Pinpoint the cell where the given text exists, returning its (X, Y) midpoint coordinate. 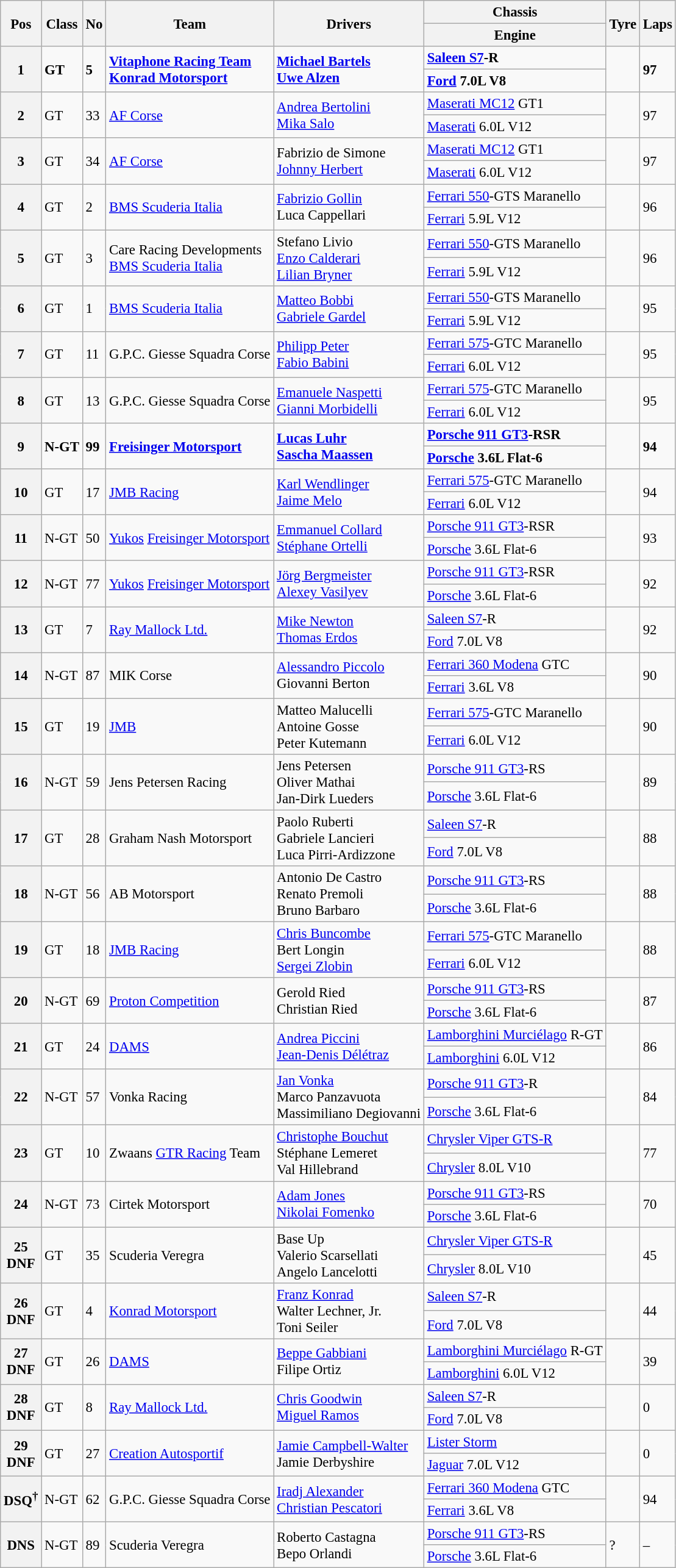
Fabrizio Gollin Luca Cappellari (349, 207)
Fabrizio de Simone Johnny Herbert (349, 161)
22 (21, 1098)
DNS (21, 1545)
26DNF (21, 1311)
Adam Jones Nikolai Fomenko (349, 1204)
62 (94, 1499)
Drivers (349, 23)
JMB (190, 726)
Gerold Ried Christian Ried (349, 1000)
Alessandro Piccolo Giovanni Berton (349, 676)
Cirtek Motorsport (190, 1204)
Lucas Luhr Sascha Maassen (349, 446)
Porsche 911 GT3-R (514, 1084)
33 (94, 115)
Karl Wendlinger Jaime Melo (349, 492)
25DNF (21, 1255)
Matteo Bobbi Gabriele Gardel (349, 309)
14 (21, 676)
86 (657, 1047)
Stefano Livio Enzo Calderari Lilian Bryner (349, 258)
84 (657, 1098)
Beppe Gabbiani Filipe Ortiz (349, 1361)
57 (94, 1098)
12 (21, 584)
9 (21, 446)
20 (21, 1000)
Lister Storm (514, 1442)
28DNF (21, 1408)
Chris Buncombe Bert Longin Sergei Zlobin (349, 950)
Jens Petersen Oliver Mathai Jan-Dirk Lueders (349, 782)
59 (94, 782)
Pos (21, 23)
Proton Competition (190, 1000)
45 (657, 1255)
Konrad Motorsport (190, 1311)
Jamie Campbell-Walter Jamie Derbyshire (349, 1453)
70 (657, 1204)
? (623, 1545)
Laps (657, 23)
Vonka Racing (190, 1098)
AB Motorsport (190, 894)
50 (94, 538)
Freisinger Motorsport (190, 446)
27 (94, 1453)
Franz Konrad Walter Lechner, Jr. Toni Seiler (349, 1311)
73 (94, 1204)
Vitaphone Racing Team Konrad Motorsport (190, 70)
6 (21, 309)
Andrea Piccini Jean-Denis Délétraz (349, 1047)
Michael Bartels Uwe Alzen (349, 70)
Roberto Castagna Bepo Orlandi (349, 1545)
Team (190, 23)
Graham Nash Motorsport (190, 838)
16 (21, 782)
Chassis (514, 12)
39 (657, 1361)
35 (94, 1255)
Care Racing Developments BMS Scuderia Italia (190, 258)
Jaguar 7.0L V12 (514, 1465)
No (94, 23)
34 (94, 161)
Andrea Bertolini Mika Salo (349, 115)
28 (94, 838)
– (657, 1545)
Creation Autosportif (190, 1453)
99 (94, 446)
23 (21, 1153)
56 (94, 894)
15 (21, 726)
Matteo Malucelli Antoine Gosse Peter Kutemann (349, 726)
Antonio De Castro Renato Premoli Bruno Barbaro (349, 894)
Chris Goodwin Miguel Ramos (349, 1408)
Philipp Peter Fabio Babini (349, 355)
Mike Newton Thomas Erdos (349, 629)
Jens Petersen Racing (190, 782)
Jan Vonka Marco Panzavuota Massimiliano Degiovanni (349, 1098)
69 (94, 1000)
Class (62, 23)
93 (657, 538)
Engine (514, 35)
Jörg Bergmeister Alexey Vasilyev (349, 584)
Zwaans GTR Racing Team (190, 1153)
DSQ† (21, 1499)
Emanuele Naspetti Gianni Morbidelli (349, 400)
MIK Corse (190, 676)
21 (21, 1047)
Christophe Bouchut Stéphane Lemeret Val Hillebrand (349, 1153)
27DNF (21, 1361)
Paolo Ruberti Gabriele Lancieri Luca Pirri-Ardizzone (349, 838)
26 (94, 1361)
44 (657, 1311)
29DNF (21, 1453)
Iradj Alexander Christian Pescatori (349, 1499)
Base Up Valerio Scarsellati Angelo Lancelotti (349, 1255)
Emmanuel Collard Stéphane Ortelli (349, 538)
Tyre (623, 23)
